Detect which cell encompasses the target text, then output its (x, y) center coordinate. 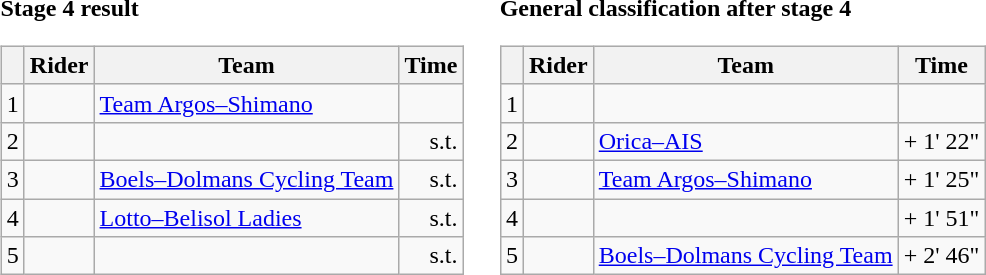
Orica–AIS (746, 141)
+ 2' 46" (942, 256)
Lotto–Belisol Ladies (246, 217)
+ 1' 25" (942, 179)
+ 1' 51" (942, 217)
+ 1' 22" (942, 141)
